Output the [x, y] coordinate of the center of the cell containing the given text.  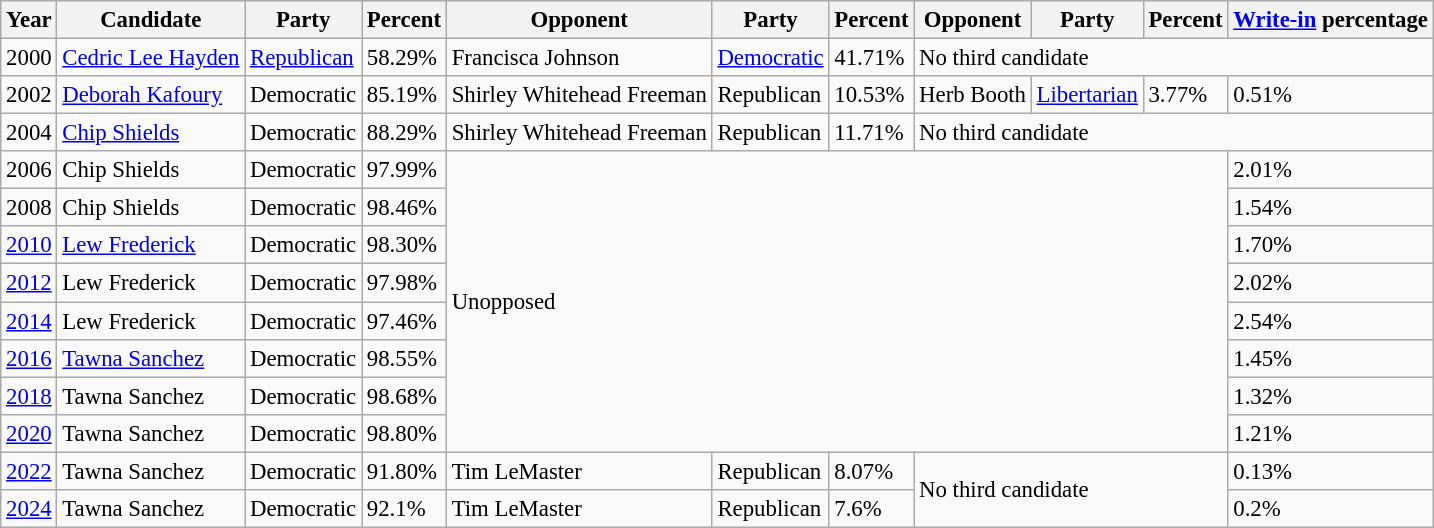
0.51% [1330, 95]
Write-in percentage [1330, 20]
0.2% [1330, 508]
Francisca Johnson [579, 57]
2010 [29, 245]
98.30% [404, 245]
Unopposed [837, 302]
Candidate [151, 20]
85.19% [404, 95]
41.71% [872, 57]
1.21% [1330, 433]
7.6% [872, 508]
8.07% [872, 471]
Herb Booth [973, 95]
2.01% [1330, 170]
98.68% [404, 396]
2000 [29, 57]
92.1% [404, 508]
88.29% [404, 133]
97.98% [404, 283]
98.55% [404, 358]
1.32% [1330, 396]
1.45% [1330, 358]
2016 [29, 358]
2018 [29, 396]
98.80% [404, 433]
2.54% [1330, 321]
2.02% [1330, 283]
1.70% [1330, 245]
58.29% [404, 57]
Cedric Lee Hayden [151, 57]
97.99% [404, 170]
98.46% [404, 208]
Deborah Kafoury [151, 95]
2008 [29, 208]
3.77% [1186, 95]
10.53% [872, 95]
2012 [29, 283]
97.46% [404, 321]
0.13% [1330, 471]
2014 [29, 321]
11.71% [872, 133]
91.80% [404, 471]
2020 [29, 433]
Libertarian [1087, 95]
1.54% [1330, 208]
2004 [29, 133]
2002 [29, 95]
2006 [29, 170]
2024 [29, 508]
2022 [29, 471]
Year [29, 20]
